Detect which cell encompasses the target text, then output its (x, y) center coordinate. 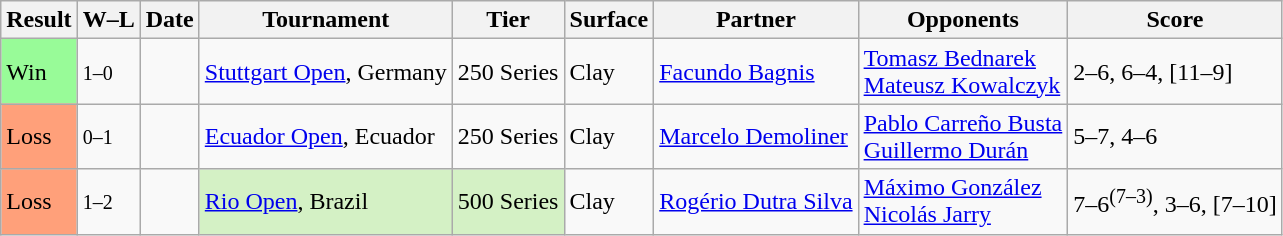
W–L (108, 20)
Ecuador Open, Ecuador (326, 136)
Marcelo Demoliner (756, 136)
Date (170, 20)
Surface (609, 20)
Tomasz Bednarek Mateusz Kowalczyk (963, 72)
Partner (756, 20)
Máximo González Nicolás Jarry (963, 202)
Pablo Carreño Busta Guillermo Durán (963, 136)
Score (1175, 20)
Rio Open, Brazil (326, 202)
Tournament (326, 20)
Win (39, 72)
1–0 (108, 72)
2–6, 6–4, [11–9] (1175, 72)
Rogério Dutra Silva (756, 202)
Tier (508, 20)
0–1 (108, 136)
Result (39, 20)
500 Series (508, 202)
1–2 (108, 202)
Opponents (963, 20)
Stuttgart Open, Germany (326, 72)
Facundo Bagnis (756, 72)
5–7, 4–6 (1175, 136)
7–6(7–3), 3–6, [7–10] (1175, 202)
